Provide the [X, Y] coordinate of the cell's center where the given text is located.  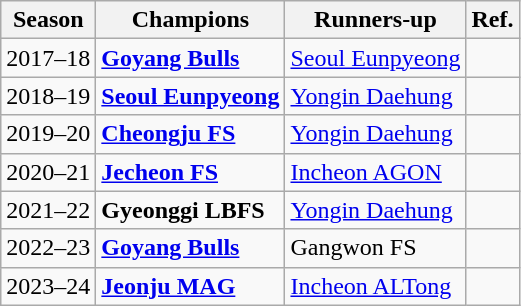
Jeonju MAG [190, 286]
2021–22 [48, 210]
Jecheon FS [190, 172]
Champions [190, 20]
Gangwon FS [376, 248]
Incheon AGON [376, 172]
2022–23 [48, 248]
Ref. [492, 20]
2019–20 [48, 134]
Cheongju FS [190, 134]
2017–18 [48, 58]
2018–19 [48, 96]
Runners-up [376, 20]
Gyeonggi LBFS [190, 210]
2023–24 [48, 286]
2020–21 [48, 172]
Season [48, 20]
Incheon ALTong [376, 286]
